Extract the [x, y] coordinate from the center of the cell holding the provided text.  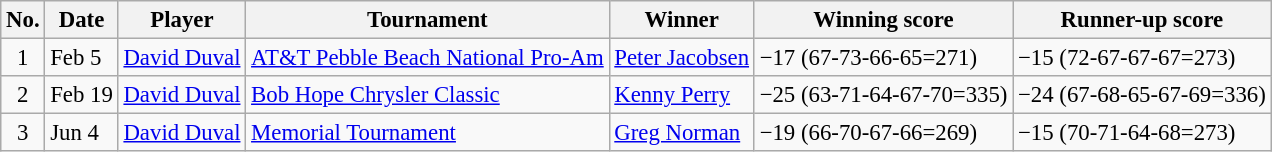
Bob Hope Chrysler Classic [428, 95]
Winner [682, 20]
−15 (72-67-67-67=273) [1142, 58]
−25 (63-71-64-67-70=335) [883, 95]
Feb 19 [82, 95]
3 [23, 133]
−19 (66-70-67-66=269) [883, 133]
1 [23, 58]
AT&T Pebble Beach National Pro-Am [428, 58]
−24 (67-68-65-67-69=336) [1142, 95]
Runner-up score [1142, 20]
Tournament [428, 20]
Winning score [883, 20]
Date [82, 20]
Player [182, 20]
Kenny Perry [682, 95]
Jun 4 [82, 133]
−15 (70-71-64-68=273) [1142, 133]
−17 (67-73-66-65=271) [883, 58]
Memorial Tournament [428, 133]
No. [23, 20]
Peter Jacobsen [682, 58]
Feb 5 [82, 58]
Greg Norman [682, 133]
2 [23, 95]
